Locate the cell with the specified text and output its (x, y) center coordinate. 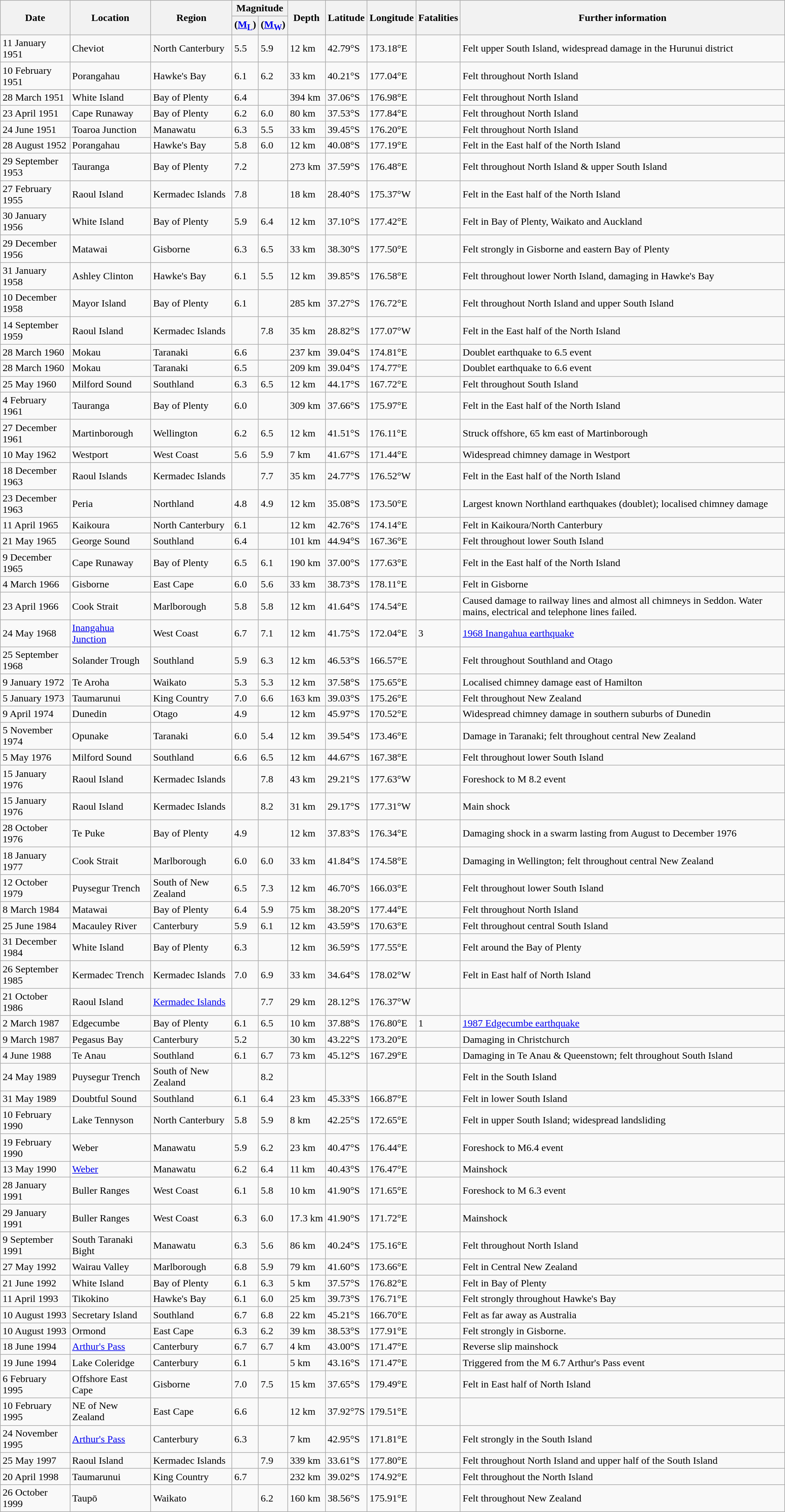
Caused damage to railway lines and almost all chimneys in Seddon. Water mains, electrical and telephone lines failed. (622, 606)
45.12°S (346, 1055)
21 May 1965 (35, 541)
10 February 1951 (35, 75)
23 April 1966 (35, 606)
176.48°E (392, 167)
179.49°E (392, 1385)
NE of New Zealand (111, 1411)
Felt strongly in the South Island (622, 1439)
Damaging in Te Anau & Queenstown; felt throughout South Island (622, 1055)
176.80°E (392, 1024)
45.33°S (346, 1099)
28.12°S (346, 1002)
167.38°E (392, 757)
37.83°S (346, 834)
Fatalities (438, 18)
176.37°W (392, 1002)
37.53°S (346, 113)
Reverse slip mainshock (622, 1347)
40.08°S (346, 145)
28.82°S (346, 330)
Felt as far away as Australia (622, 1315)
175.91°E (392, 1498)
10 December 1958 (35, 304)
80 km (307, 113)
46.70°S (346, 888)
36.59°S (346, 948)
171.72°E (392, 1218)
18 June 1994 (35, 1347)
5.4 (273, 735)
Widespread chimney damage in Westport (622, 455)
177.04°E (392, 75)
Felt in Gisborne (622, 585)
37.27°S (346, 304)
Date (35, 18)
26 September 1985 (35, 974)
Main shock (622, 806)
Felt in Kaikoura/North Canterbury (622, 525)
177.50°E (392, 249)
173.66°E (392, 1267)
41.84°S (346, 860)
Location (111, 18)
41.60°S (346, 1267)
177.19°E (392, 145)
29 km (307, 1002)
Kermadec Trench (111, 974)
Felt throughout South Island (622, 384)
7.9 (273, 1460)
21 October 1986 (35, 1002)
Foreshock to M6.4 event (622, 1147)
42.79°S (346, 49)
Felt strongly in Gisborne and eastern Bay of Plenty (622, 249)
39.02°S (346, 1476)
40.43°S (346, 1169)
29 January 1991 (35, 1218)
37.57°S (346, 1283)
42.76°S (346, 525)
Magnitude (260, 8)
Localised chimney damage east of Hamilton (622, 682)
176.52°W (392, 476)
30 km (307, 1039)
25 May 1997 (35, 1460)
Latitude (346, 18)
173.18°E (392, 49)
170.52°E (392, 714)
176.58°E (392, 276)
75 km (307, 910)
394 km (307, 97)
177.91°E (392, 1331)
39 km (307, 1331)
167.29°E (392, 1055)
173.50°E (392, 503)
(ML) (245, 26)
11 April 1965 (35, 525)
174.92°E (392, 1476)
26 October 1999 (35, 1498)
31 December 1984 (35, 948)
Felt strongly in Gisborne. (622, 1331)
Triggered from the M 6.7 Arthur's Pass event (622, 1363)
Taupō (111, 1498)
42.95°S (346, 1439)
285 km (307, 304)
Felt throughout the North Island (622, 1476)
Pegasus Bay (111, 1039)
25 km (307, 1299)
Felt in Bay of Plenty (622, 1283)
Edgecumbe (111, 1024)
31 January 1958 (35, 276)
173.20°E (392, 1039)
171.81°E (392, 1439)
Martinborough (111, 433)
9 January 1972 (35, 682)
176.20°E (392, 129)
175.26°E (392, 698)
2 March 1987 (35, 1024)
29 September 1953 (35, 167)
Felt throughout North Island & upper South Island (622, 167)
28 August 1952 (35, 145)
41.75°S (346, 633)
Damaging in Christchurch (622, 1039)
23 December 1963 (35, 503)
Mayor Island (111, 304)
174.77°E (392, 368)
8 March 1984 (35, 910)
31 May 1989 (35, 1099)
Depth (307, 18)
174.58°E (392, 860)
12 October 1979 (35, 888)
27 February 1955 (35, 195)
339 km (307, 1460)
178.11°E (392, 585)
166.57°E (392, 661)
23 April 1951 (35, 113)
4 June 1988 (35, 1055)
8 km (307, 1120)
37.59°S (346, 167)
Longitude (392, 18)
11 km (307, 1169)
39.54°S (346, 735)
Felt around the Bay of Plenty (622, 948)
Secretary Island (111, 1315)
177.55°E (392, 948)
178.02°W (392, 974)
35.08°S (346, 503)
177.63°E (392, 563)
Felt in Bay of Plenty, Waikato and Auckland (622, 221)
40.24°S (346, 1245)
43.00°S (346, 1347)
44.67°S (346, 757)
172.04°E (392, 633)
Peria (111, 503)
38.56°S (346, 1498)
309 km (307, 406)
Te Aroha (111, 682)
177.31°W (392, 806)
163 km (307, 698)
166.03°E (392, 888)
37.00°S (346, 563)
172.65°E (392, 1120)
19 June 1994 (35, 1363)
Inangahua Junction (111, 633)
37.88°S (346, 1024)
39.73°S (346, 1299)
45.97°S (346, 714)
40.47°S (346, 1147)
5 November 1974 (35, 735)
37.92°7S (346, 1411)
29 December 1956 (35, 249)
30 January 1956 (35, 221)
Widespread chimney damage in southern suburbs of Dunedin (622, 714)
15 km (307, 1385)
40.21°S (346, 75)
Damaging in Wellington; felt throughout central New Zealand (622, 860)
Further information (622, 18)
166.70°E (392, 1315)
Doubtful Sound (111, 1099)
176.71°E (392, 1299)
38.73°S (346, 585)
27 May 1992 (35, 1267)
11 April 1993 (35, 1299)
21 June 1992 (35, 1283)
Foreshock to M 8.2 event (622, 779)
232 km (307, 1476)
44.17°S (346, 384)
1968 Inangahua earthquake (622, 633)
175.65°E (392, 682)
171.44°E (392, 455)
22 km (307, 1315)
28 March 1951 (35, 97)
37.10°S (346, 221)
24 May 1968 (35, 633)
37.66°S (346, 406)
1 (438, 1024)
170.63°E (392, 926)
4.8 (245, 503)
209 km (307, 368)
Felt throughout Southland and Otago (622, 661)
20 April 1998 (35, 1476)
190 km (307, 563)
9 March 1987 (35, 1039)
25 June 1984 (35, 926)
176.98°E (392, 97)
173.46°E (392, 735)
29.17°S (346, 806)
7.3 (273, 888)
160 km (307, 1498)
Solander Trough (111, 661)
9 December 1965 (35, 563)
Felt in upper South Island; widespread landsliding (622, 1120)
4 March 1966 (35, 585)
167.36°E (392, 541)
28 October 1976 (35, 834)
41.64°S (346, 606)
46.53°S (346, 661)
29.21°S (346, 779)
Wairau Valley (111, 1267)
273 km (307, 167)
167.72°E (392, 384)
45.21°S (346, 1315)
41.51°S (346, 433)
4 February 1961 (35, 406)
Dunedin (111, 714)
10 February 1995 (35, 1411)
Felt throughout North Island and upper half of the South Island (622, 1460)
43.22°S (346, 1039)
Felt throughout North Island and upper South Island (622, 304)
177.07°W (392, 330)
Westport (111, 455)
174.54°E (392, 606)
176.47°E (392, 1169)
43.59°S (346, 926)
37.65°S (346, 1385)
18 December 1963 (35, 476)
176.82°E (392, 1283)
38.20°S (346, 910)
Region (192, 18)
73 km (307, 1055)
33.61°S (346, 1460)
4 km (307, 1347)
Lake Tennyson (111, 1120)
Doublet earthquake to 6.5 event (622, 352)
Offshore East Cape (111, 1385)
18 km (307, 195)
10 May 1962 (35, 455)
43.16°S (346, 1363)
24.77°S (346, 476)
174.14°E (392, 525)
Te Anau (111, 1055)
79 km (307, 1267)
Felt in the South Island (622, 1077)
Doublet earthquake to 6.6 event (622, 368)
14 September 1959 (35, 330)
Northland (192, 503)
Lake Coleridge (111, 1363)
177.84°E (392, 113)
7.5 (273, 1385)
166.87°E (392, 1099)
Wellington (192, 433)
176.34°E (392, 834)
Felt throughout central South Island (622, 926)
43 km (307, 779)
Ashley Clinton (111, 276)
Te Puke (111, 834)
176.11°E (392, 433)
25 September 1968 (35, 661)
38.30°S (346, 249)
Felt throughout lower North Island, damaging in Hawke's Bay (622, 276)
Largest known Northland earthquakes (doublet); localised chimney damage (622, 503)
Foreshock to M 6.3 event (622, 1191)
7.2 (245, 167)
Damage in Taranaki; felt throughout central New Zealand (622, 735)
Ormond (111, 1331)
Kaikoura (111, 525)
George Sound (111, 541)
South Taranaki Bight (111, 1245)
11 January 1951 (35, 49)
18 January 1977 (35, 860)
174.81°E (392, 352)
175.97°E (392, 406)
Felt in Central New Zealand (622, 1267)
7.1 (273, 633)
176.72°E (392, 304)
Otago (192, 714)
5 May 1976 (35, 757)
86 km (307, 1245)
25 May 1960 (35, 384)
101 km (307, 541)
Raoul Islands (111, 476)
13 May 1990 (35, 1169)
Felt strongly throughout Hawke's Bay (622, 1299)
39.03°S (346, 698)
17.3 km (307, 1218)
6 February 1995 (35, 1385)
177.63°W (392, 779)
Macauley River (111, 926)
31 km (307, 806)
177.42°E (392, 221)
Felt upper South Island, widespread damage in the Hurunui district (622, 49)
24 May 1989 (35, 1077)
(MW) (273, 26)
237 km (307, 352)
Felt in lower South Island (622, 1099)
24 November 1995 (35, 1439)
179.51°E (392, 1411)
42.25°S (346, 1120)
5.2 (245, 1039)
37.58°S (346, 682)
177.44°E (392, 910)
39.85°S (346, 276)
6.9 (273, 974)
176.44°E (392, 1147)
171.65°E (392, 1191)
175.16°E (392, 1245)
5 January 1973 (35, 698)
34.64°S (346, 974)
Cheviot (111, 49)
37.06°S (346, 97)
3 (438, 633)
Damaging shock in a swarm lasting from August to December 1976 (622, 834)
28.40°S (346, 195)
Opunake (111, 735)
Toaroa Junction (111, 129)
1987 Edgecumbe earthquake (622, 1024)
9 September 1991 (35, 1245)
44.94°S (346, 541)
38.53°S (346, 1331)
10 February 1990 (35, 1120)
28 January 1991 (35, 1191)
19 February 1990 (35, 1147)
Struck offshore, 65 km east of Martinborough (622, 433)
27 December 1961 (35, 433)
175.37°W (392, 195)
41.67°S (346, 455)
39.45°S (346, 129)
177.80°E (392, 1460)
24 June 1951 (35, 129)
Tikokino (111, 1299)
9 April 1974 (35, 714)
